Determine the (X, Y) coordinate at the center of the cell enclosing the given text.  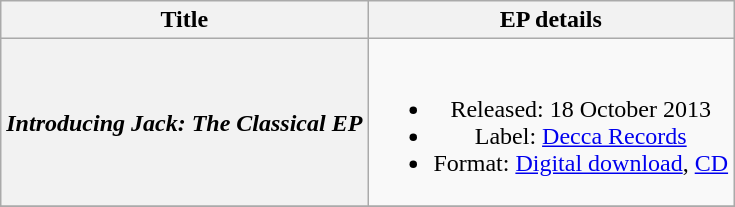
Introducing Jack: The Classical EP (184, 122)
EP details (551, 20)
Released: 18 October 2013Label: Decca RecordsFormat: Digital download, CD (551, 122)
Title (184, 20)
